Output the [X, Y] coordinate of the center of the cell containing the given text.  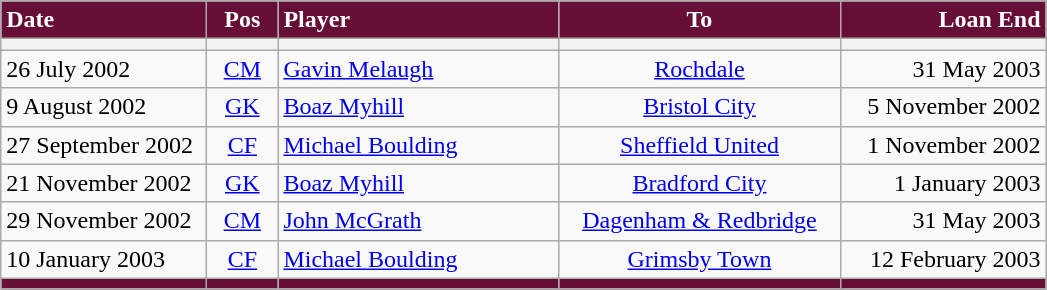
Pos [242, 20]
26 July 2002 [104, 69]
Bristol City [700, 107]
Player [418, 20]
9 August 2002 [104, 107]
Gavin Melaugh [418, 69]
12 February 2003 [943, 259]
Rochdale [700, 69]
Grimsby Town [700, 259]
Sheffield United [700, 145]
To [700, 20]
29 November 2002 [104, 221]
5 November 2002 [943, 107]
1 November 2002 [943, 145]
10 January 2003 [104, 259]
21 November 2002 [104, 183]
Dagenham & Redbridge [700, 221]
27 September 2002 [104, 145]
Bradford City [700, 183]
1 January 2003 [943, 183]
Loan End [943, 20]
Date [104, 20]
John McGrath [418, 221]
